Capture the cell that displays the provided text and extract its [X, Y] central coordinate. 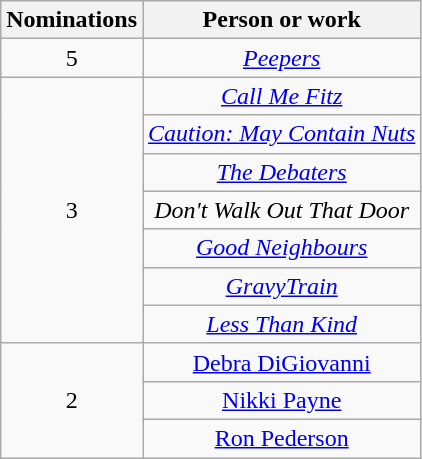
Less Than Kind [281, 324]
Nominations [72, 20]
Peepers [281, 58]
Good Neighbours [281, 248]
Call Me Fitz [281, 96]
Debra DiGiovanni [281, 362]
GravyTrain [281, 286]
Don't Walk Out That Door [281, 210]
Nikki Payne [281, 400]
Caution: May Contain Nuts [281, 134]
The Debaters [281, 172]
2 [72, 400]
Person or work [281, 20]
Ron Pederson [281, 438]
5 [72, 58]
3 [72, 210]
